Determine the (X, Y) coordinate at the center of the cell enclosing the given text.  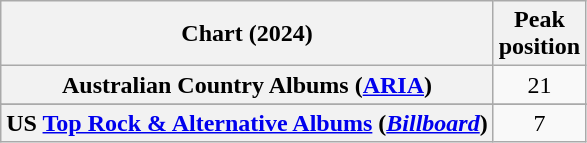
US Top Rock & Alternative Albums (Billboard) (247, 123)
Chart (2024) (247, 34)
Australian Country Albums (ARIA) (247, 85)
Peakposition (539, 34)
7 (539, 123)
21 (539, 85)
